Pinpoint the cell where the given text exists, returning its (X, Y) midpoint coordinate. 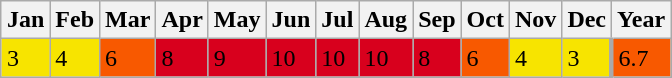
Jun (291, 20)
Dec (587, 20)
Feb (75, 20)
Sep (437, 20)
Jan (25, 20)
May (237, 20)
Apr (182, 20)
6.7 (642, 58)
Oct (485, 20)
Jul (338, 20)
Nov (535, 20)
Mar (128, 20)
Year (642, 20)
Aug (386, 20)
9 (237, 58)
